Provide the [X, Y] coordinate of the cell's center where the given text is located.  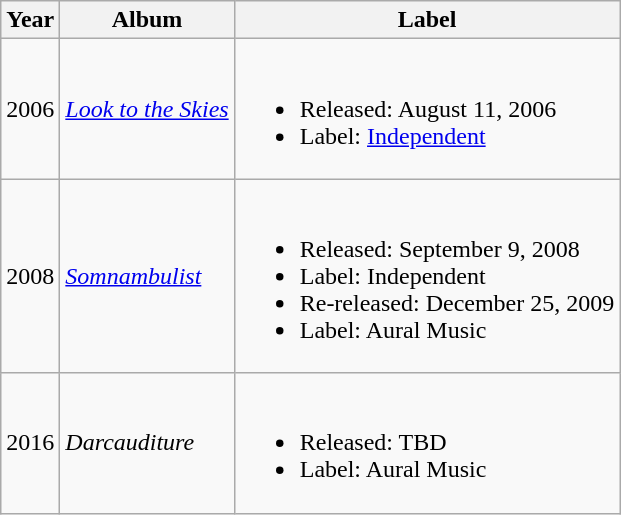
2016 [30, 443]
2006 [30, 109]
Album [147, 20]
Darcauditure [147, 443]
2008 [30, 276]
Released: TBDLabel: Aural Music [427, 443]
Year [30, 20]
Somnambulist [147, 276]
Released: August 11, 2006Label: Independent [427, 109]
Label [427, 20]
Look to the Skies [147, 109]
Released: September 9, 2008Label: IndependentRe-released: December 25, 2009Label: Aural Music [427, 276]
